Extract the (x, y) coordinate from the center of the cell holding the provided text.  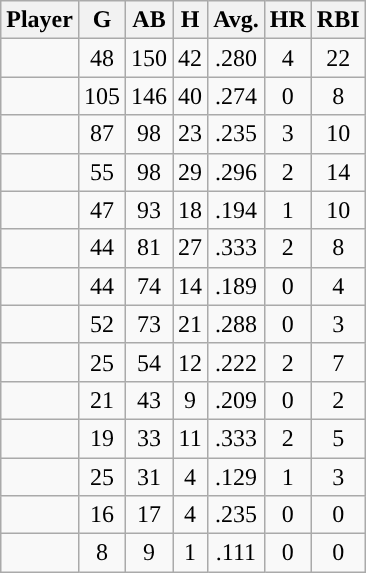
55 (102, 172)
Avg. (236, 20)
.288 (236, 324)
33 (150, 438)
.280 (236, 58)
146 (150, 96)
27 (190, 248)
43 (150, 400)
16 (102, 515)
74 (150, 286)
105 (102, 96)
48 (102, 58)
29 (190, 172)
12 (190, 362)
11 (190, 438)
.194 (236, 210)
93 (150, 210)
7 (338, 362)
.129 (236, 477)
40 (190, 96)
Player (40, 20)
.209 (236, 400)
17 (150, 515)
22 (338, 58)
.222 (236, 362)
.296 (236, 172)
81 (150, 248)
.111 (236, 553)
G (102, 20)
47 (102, 210)
19 (102, 438)
AB (150, 20)
.189 (236, 286)
52 (102, 324)
31 (150, 477)
.274 (236, 96)
5 (338, 438)
73 (150, 324)
150 (150, 58)
54 (150, 362)
87 (102, 134)
23 (190, 134)
18 (190, 210)
H (190, 20)
42 (190, 58)
RBI (338, 20)
HR (288, 20)
